From the cell containing the given text, extract its center point as [X, Y] coordinate. 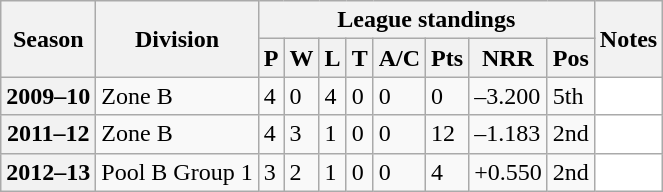
Season [48, 39]
NRR [508, 58]
2012–13 [48, 172]
5th [570, 96]
2 [302, 172]
Division [177, 39]
2009–10 [48, 96]
2011–12 [48, 134]
Pts [448, 58]
–1.183 [508, 134]
Notes [628, 39]
P [271, 58]
12 [448, 134]
+0.550 [508, 172]
A/C [399, 58]
Pool B Group 1 [177, 172]
League standings [426, 20]
W [302, 58]
Pos [570, 58]
L [332, 58]
T [360, 58]
–3.200 [508, 96]
